Extract the (X, Y) coordinate from the center of the cell holding the provided text.  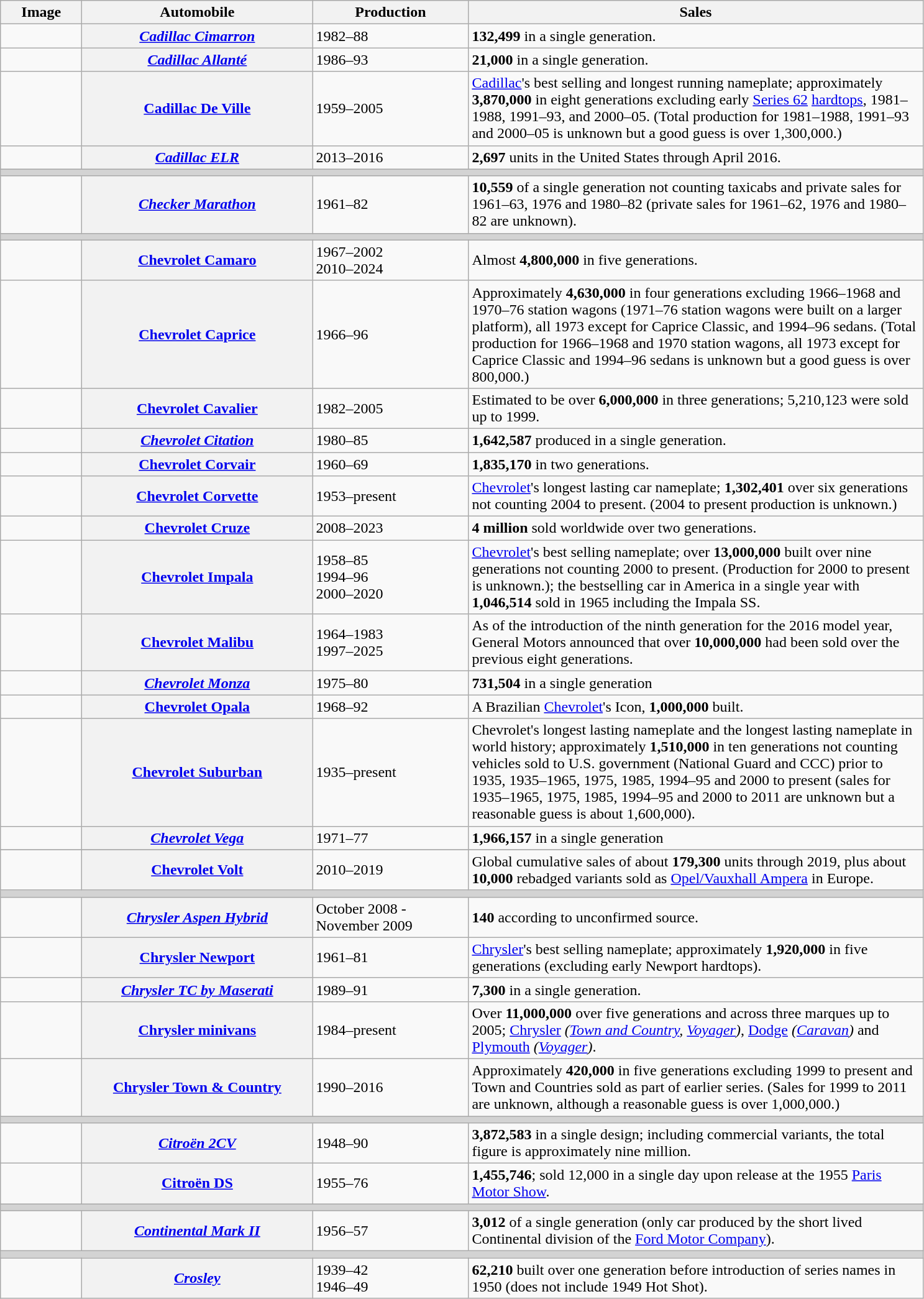
1,642,587 produced in a single generation. (696, 440)
Cadillac Allanté (198, 60)
1955–76 (390, 1183)
1967–20022010–2024 (390, 260)
Sales (696, 12)
Chevrolet Camaro (198, 260)
3,012 of a single generation (only car produced by the short lived Continental division of the Ford Motor Company). (696, 1231)
1982–2005 (390, 408)
Chrysler's best selling nameplate; approximately 1,920,000 in five generations (excluding early Newport hardtops). (696, 957)
Chrysler Aspen Hybrid (198, 917)
1964–19831997–2025 (390, 643)
1948–90 (390, 1144)
1939–421946–49 (390, 1278)
1971–77 (390, 838)
Chevrolet Citation (198, 440)
Continental Mark II (198, 1231)
Cadillac De Ville (198, 108)
731,504 in a single generation (696, 683)
Chevrolet Caprice (198, 334)
Chrysler Newport (198, 957)
Chevrolet Corvette (198, 496)
1984–present (390, 1030)
Chevrolet Opala (198, 707)
Chevrolet Monza (198, 683)
1,966,157 in a single generation (696, 838)
1,455,746; sold 12,000 in a single day upon release at the 1955 Paris Motor Show. (696, 1183)
1990–2016 (390, 1087)
1953–present (390, 496)
Image (41, 12)
Chrysler minivans (198, 1030)
1986–93 (390, 60)
1975–80 (390, 683)
Chrysler TC by Maserati (198, 989)
Cadillac Cimarron (198, 36)
2008–2023 (390, 528)
3,872,583 in a single design; including commercial variants, the total figure is approximately nine million. (696, 1144)
1989–91 (390, 989)
Citroën 2CV (198, 1144)
21,000 in a single generation. (696, 60)
Chrysler Town & Country (198, 1087)
1968–92 (390, 707)
1960–69 (390, 464)
Global cumulative sales of about 179,300 units through 2019, plus about 10,000 rebadged variants sold as Opel/Vauxhall Ampera in Europe. (696, 870)
1982–88 (390, 36)
1956–57 (390, 1231)
1935–present (390, 772)
7,300 in a single generation. (696, 989)
1966–96 (390, 334)
Chevrolet Corvair (198, 464)
Chevrolet Impala (198, 577)
Cadillac ELR (198, 157)
62,210 built over one generation before introduction of series names in 1950 (does not include 1949 Hot Shot). (696, 1278)
Production (390, 12)
Automobile (198, 12)
Chevrolet Volt (198, 870)
1958–851994–962000–2020 (390, 577)
Citroën DS (198, 1183)
1961–81 (390, 957)
Chevrolet Cruze (198, 528)
Crosley (198, 1278)
2010–2019 (390, 870)
132,499 in a single generation. (696, 36)
2013–2016 (390, 157)
Almost 4,800,000 in five generations. (696, 260)
October 2008 - November 2009 (390, 917)
Checker Marathon (198, 204)
140 according to unconfirmed source. (696, 917)
Chevrolet Vega (198, 838)
Chevrolet Suburban (198, 772)
Chevrolet Cavalier (198, 408)
Estimated to be over 6,000,000 in three generations; 5,210,123 were sold up to 1999. (696, 408)
1,835,170 in two generations. (696, 464)
Chevrolet's longest lasting car nameplate; 1,302,401 over six generations not counting 2004 to present. (2004 to present production is unknown.) (696, 496)
Chevrolet Malibu (198, 643)
1961–82 (390, 204)
1980–85 (390, 440)
1959–2005 (390, 108)
A Brazilian Chevrolet's Icon, 1,000,000 built. (696, 707)
4 million sold worldwide over two generations. (696, 528)
2,697 units in the United States through April 2016. (696, 157)
